Pinpoint the cell where the given text exists, returning its (x, y) midpoint coordinate. 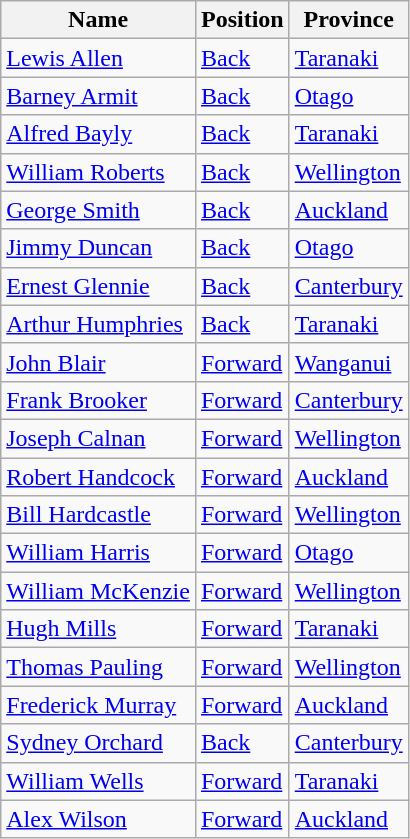
Name (98, 20)
William Roberts (98, 172)
Wanganui (348, 362)
Frederick Murray (98, 705)
William Wells (98, 781)
Position (242, 20)
Joseph Calnan (98, 438)
John Blair (98, 362)
Bill Hardcastle (98, 515)
Thomas Pauling (98, 667)
William McKenzie (98, 591)
Hugh Mills (98, 629)
Frank Brooker (98, 400)
Province (348, 20)
Jimmy Duncan (98, 248)
Alex Wilson (98, 819)
William Harris (98, 553)
Sydney Orchard (98, 743)
Lewis Allen (98, 58)
Alfred Bayly (98, 134)
Arthur Humphries (98, 324)
George Smith (98, 210)
Ernest Glennie (98, 286)
Barney Armit (98, 96)
Robert Handcock (98, 477)
